Capture the cell that displays the provided text and extract its [x, y] central coordinate. 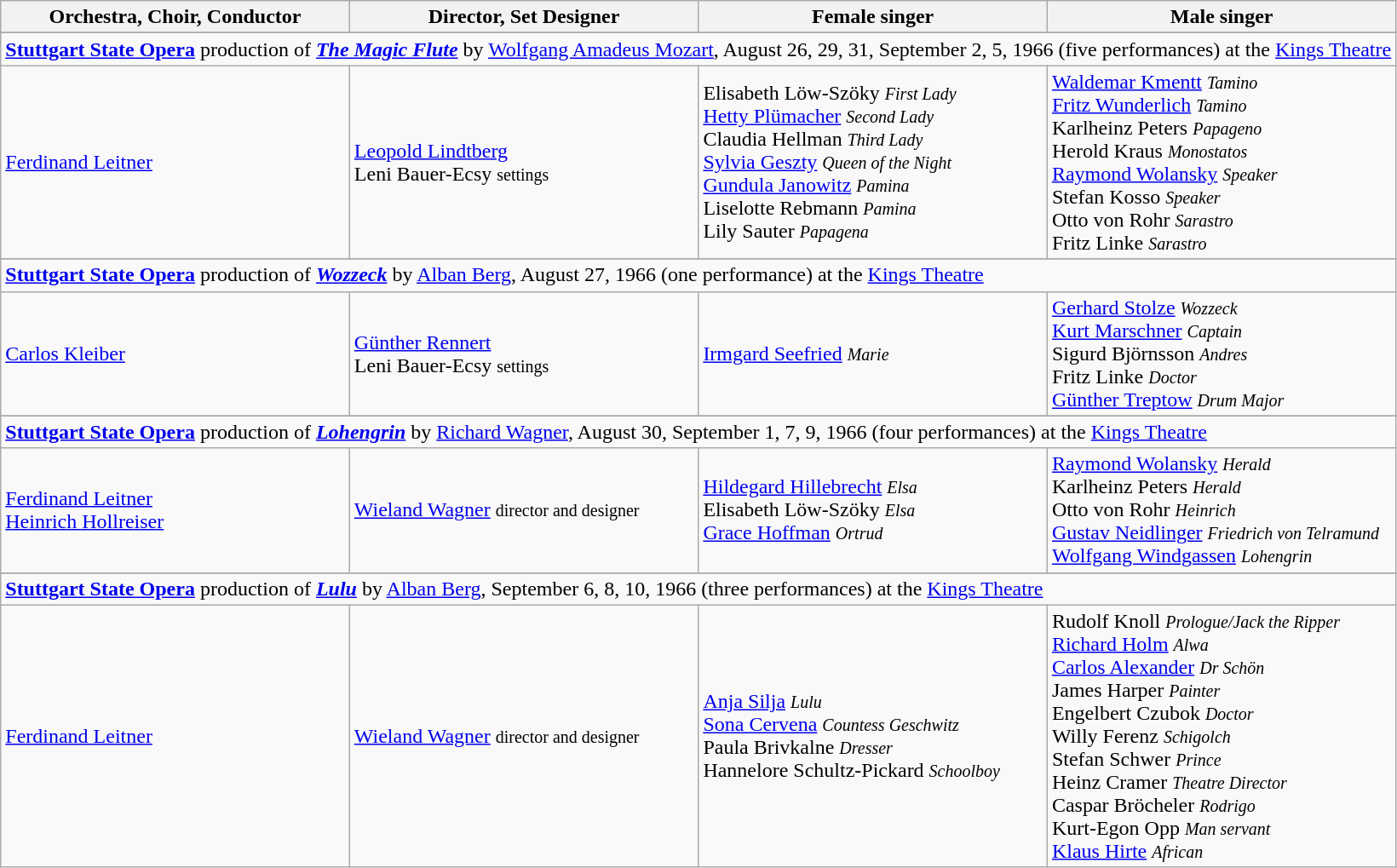
Raymond Wolansky HeraldKarlheinz Peters HeraldOtto von Rohr HeinrichGustav Neidlinger Friedrich von TelramundWolfgang Windgassen Lohengrin [1222, 510]
Male singer [1222, 17]
Irmgard Seefried Marie [873, 354]
Gerhard Stolze WozzeckKurt Marschner CaptainSigurd Björnsson AndresFritz Linke DoctorGünther Treptow Drum Major [1222, 354]
Carlos Kleiber [175, 354]
Stuttgart State Opera production of Lohengrin by Richard Wagner, August 30, September 1, 7, 9, 1966 (four performances) at the Kings Theatre [698, 432]
Stuttgart State Opera production of Wozzeck by Alban Berg, August 27, 1966 (one performance) at the Kings Theatre [698, 275]
Günther RennertLeni Bauer-Ecsy settings [524, 354]
Ferdinand Leitner Heinrich Hollreiser [175, 510]
Orchestra, Choir, Conductor [175, 17]
Stuttgart State Opera production of Lulu by Alban Berg, September 6, 8, 10, 1966 (three performances) at the Kings Theatre [698, 589]
Hildegard Hillebrecht ElsaElisabeth Löw-Szöky ElsaGrace Hoffman Ortrud [873, 510]
Female singer [873, 17]
Leopold LindtbergLeni Bauer-Ecsy settings [524, 162]
Director, Set Designer [524, 17]
Anja Silja LuluSona Cervena Countess GeschwitzPaula Brivkalne DresserHannelore Schultz-Pickard Schoolboy [873, 736]
